Scan for the cell matching the given text and deliver its (x, y) coordinate at center. 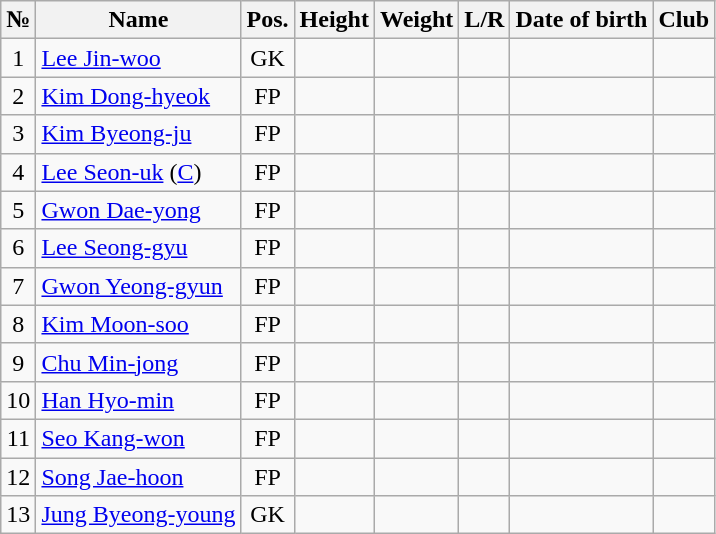
Chu Min-jong (138, 362)
Gwon Dae-yong (138, 210)
Kim Moon-soo (138, 324)
5 (18, 210)
11 (18, 438)
Lee Jin-woo (138, 58)
Club (684, 20)
Jung Byeong-young (138, 515)
Name (138, 20)
Weight (416, 20)
4 (18, 172)
13 (18, 515)
Date of birth (582, 20)
3 (18, 134)
Lee Seon-uk (C) (138, 172)
L/R (484, 20)
6 (18, 248)
Song Jae-hoon (138, 477)
7 (18, 286)
2 (18, 96)
Kim Dong-hyeok (138, 96)
1 (18, 58)
№ (18, 20)
12 (18, 477)
Kim Byeong-ju (138, 134)
Height (334, 20)
Gwon Yeong-gyun (138, 286)
8 (18, 324)
9 (18, 362)
10 (18, 400)
Han Hyo-min (138, 400)
Lee Seong-gyu (138, 248)
Pos. (268, 20)
Seo Kang-won (138, 438)
